Return [X, Y] of the center of cell containing provided text 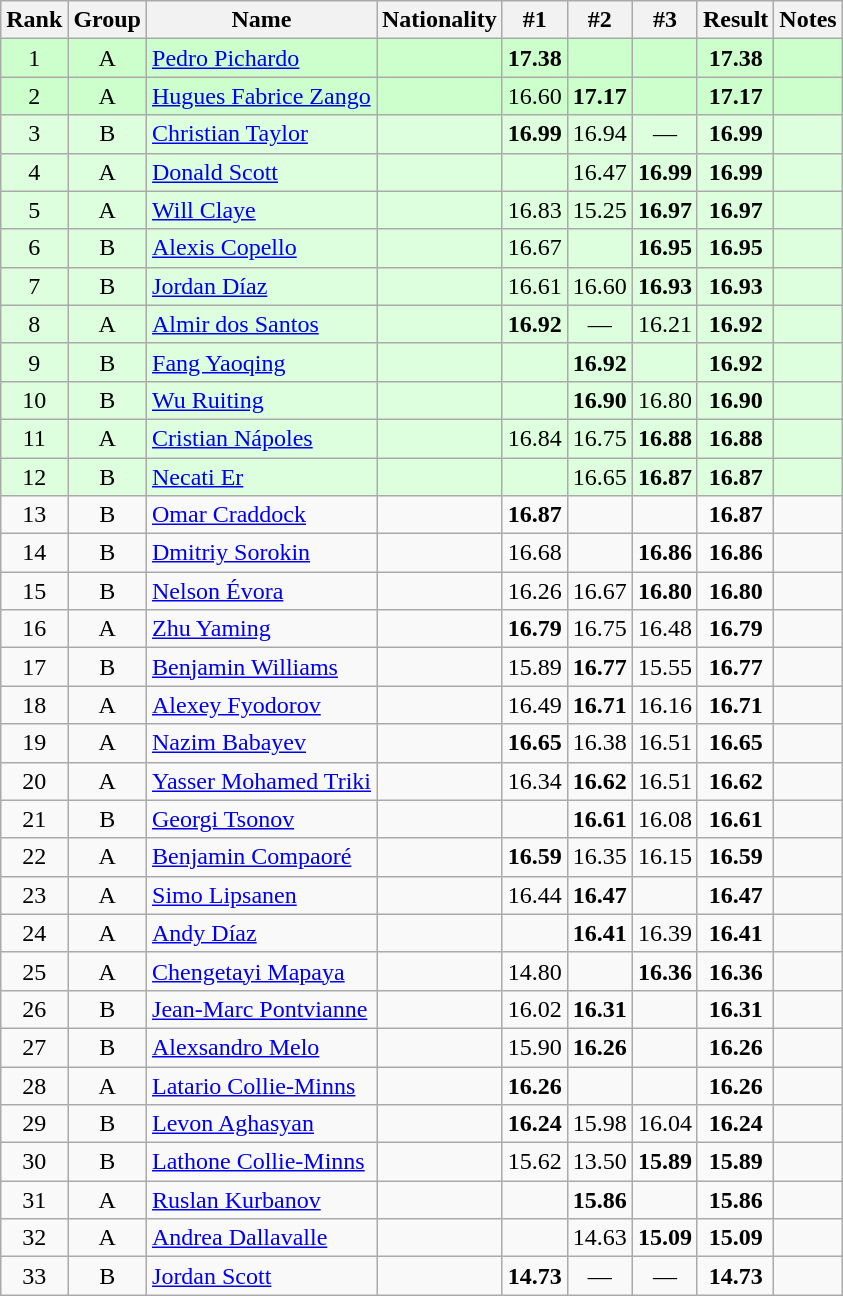
4 [34, 172]
Nelson Évora [262, 591]
Nationality [439, 20]
27 [34, 1047]
29 [34, 1124]
16.38 [600, 743]
Yasser Mohamed Triki [262, 781]
Levon Aghasyan [262, 1124]
Fang Yaoqing [262, 362]
#3 [664, 20]
13.50 [600, 1162]
28 [34, 1085]
Christian Taylor [262, 134]
15 [34, 591]
16.94 [600, 134]
21 [34, 819]
Benjamin Williams [262, 667]
15.98 [600, 1124]
13 [34, 515]
25 [34, 971]
8 [34, 324]
16.48 [664, 629]
20 [34, 781]
14 [34, 553]
12 [34, 477]
16.34 [534, 781]
16 [34, 629]
32 [34, 1238]
16.44 [534, 895]
3 [34, 134]
Notes [808, 20]
Result [735, 20]
Latario Collie-Minns [262, 1085]
14.80 [534, 971]
Simo Lipsanen [262, 895]
16.16 [664, 705]
Andy Díaz [262, 933]
Rank [34, 20]
Group [108, 20]
33 [34, 1276]
16.35 [600, 857]
Jean-Marc Pontvianne [262, 1009]
23 [34, 895]
16.49 [534, 705]
18 [34, 705]
Donald Scott [262, 172]
Lathone Collie-Minns [262, 1162]
Hugues Fabrice Zango [262, 96]
15.25 [600, 210]
7 [34, 286]
Alexis Copello [262, 248]
30 [34, 1162]
24 [34, 933]
2 [34, 96]
31 [34, 1200]
15.62 [534, 1162]
1 [34, 58]
Andrea Dallavalle [262, 1238]
16.02 [534, 1009]
6 [34, 248]
#1 [534, 20]
Ruslan Kurbanov [262, 1200]
Nazim Babayev [262, 743]
Jordan Scott [262, 1276]
Jordan Díaz [262, 286]
Pedro Pichardo [262, 58]
Necati Er [262, 477]
10 [34, 400]
26 [34, 1009]
16.39 [664, 933]
16.83 [534, 210]
9 [34, 362]
15.90 [534, 1047]
Cristian Nápoles [262, 438]
Alexey Fyodorov [262, 705]
15.55 [664, 667]
22 [34, 857]
5 [34, 210]
Alexsandro Melo [262, 1047]
Chengetayi Mapaya [262, 971]
Almir dos Santos [262, 324]
17 [34, 667]
16.84 [534, 438]
Name [262, 20]
19 [34, 743]
16.21 [664, 324]
Benjamin Compaoré [262, 857]
Zhu Yaming [262, 629]
Georgi Tsonov [262, 819]
16.08 [664, 819]
16.68 [534, 553]
Wu Ruiting [262, 400]
Omar Craddock [262, 515]
14.63 [600, 1238]
#2 [600, 20]
Dmitriy Sorokin [262, 553]
Will Claye [262, 210]
11 [34, 438]
16.15 [664, 857]
16.04 [664, 1124]
